Extract the [x, y] coordinate from the center of the cell holding the provided text.  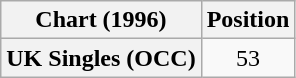
Chart (1996) [101, 20]
UK Singles (OCC) [101, 58]
53 [248, 58]
Position [248, 20]
